Return (x, y) of the center of cell containing provided text 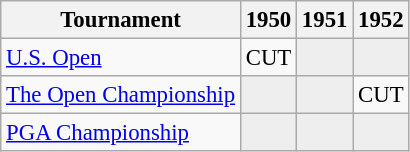
1950 (268, 20)
1951 (325, 20)
The Open Championship (121, 95)
Tournament (121, 20)
U.S. Open (121, 58)
1952 (381, 20)
PGA Championship (121, 133)
